Output the [X, Y] coordinate of the center of the cell containing the given text.  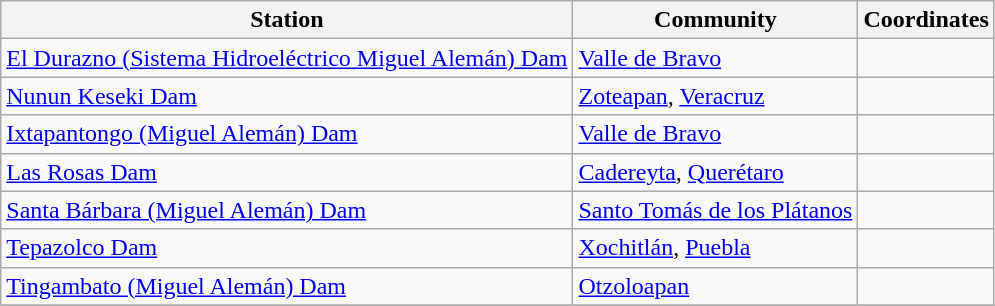
Zoteapan, Veracruz [716, 96]
El Durazno (Sistema Hidroeléctrico Miguel Alemán) Dam [287, 58]
Station [287, 20]
Tingambato (Miguel Alemán) Dam [287, 286]
Xochitlán, Puebla [716, 248]
Cadereyta, Querétaro [716, 172]
Otzoloapan [716, 286]
Santa Bárbara (Miguel Alemán) Dam [287, 210]
Nunun Keseki Dam [287, 96]
Las Rosas Dam [287, 172]
Community [716, 20]
Santo Tomás de los Plátanos [716, 210]
Ixtapantongo (Miguel Alemán) Dam [287, 134]
Tepazolco Dam [287, 248]
Coordinates [926, 20]
